Output the [x, y] coordinate of the center of the cell containing the given text.  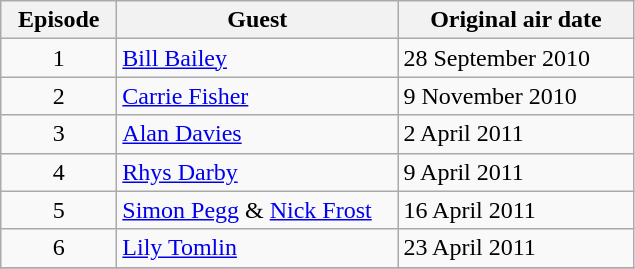
5 [59, 210]
9 April 2011 [516, 172]
Guest [258, 20]
16 April 2011 [516, 210]
Simon Pegg & Nick Frost [258, 210]
1 [59, 58]
Rhys Darby [258, 172]
4 [59, 172]
28 September 2010 [516, 58]
Alan Davies [258, 134]
Original air date [516, 20]
Episode [59, 20]
Lily Tomlin [258, 248]
Bill Bailey [258, 58]
23 April 2011 [516, 248]
3 [59, 134]
9 November 2010 [516, 96]
2 April 2011 [516, 134]
6 [59, 248]
Carrie Fisher [258, 96]
2 [59, 96]
